Capture the cell that displays the provided text and extract its (x, y) central coordinate. 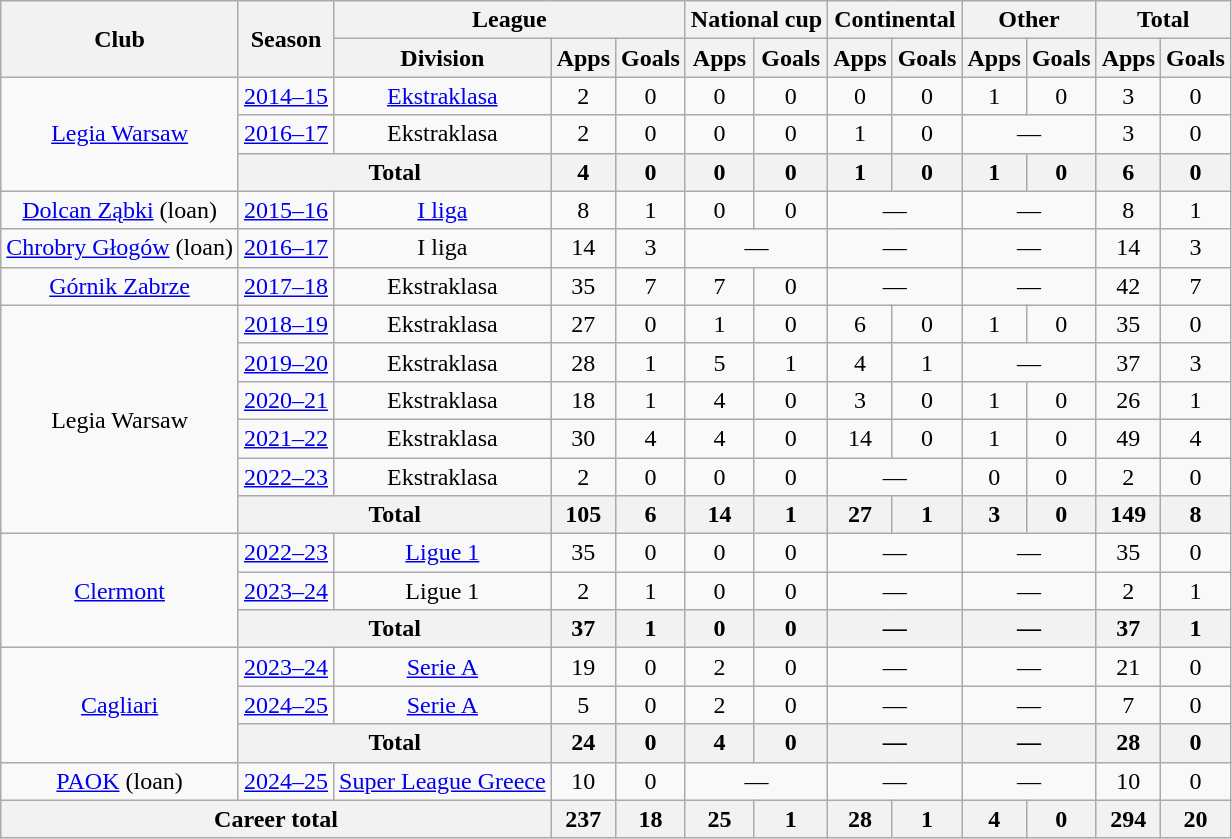
League (510, 20)
21 (1128, 667)
19 (583, 667)
PAOK (loan) (120, 781)
Chrobry Głogów (loan) (120, 248)
24 (583, 743)
Season (286, 39)
National cup (756, 20)
Other (1029, 20)
Division (443, 58)
Clermont (120, 591)
30 (583, 438)
42 (1128, 286)
Dolcan Ząbki (loan) (120, 210)
25 (719, 819)
Club (120, 39)
149 (1128, 515)
Continental (895, 20)
Career total (276, 819)
Górnik Zabrze (120, 286)
49 (1128, 438)
Super League Greece (443, 781)
2020–21 (286, 400)
2018–19 (286, 324)
2017–18 (286, 286)
2019–20 (286, 362)
2014–15 (286, 96)
2015–16 (286, 210)
2021–22 (286, 438)
26 (1128, 400)
20 (1196, 819)
105 (583, 515)
Cagliari (120, 705)
294 (1128, 819)
237 (583, 819)
